From the cell containing the given text, extract its center point as [X, Y] coordinate. 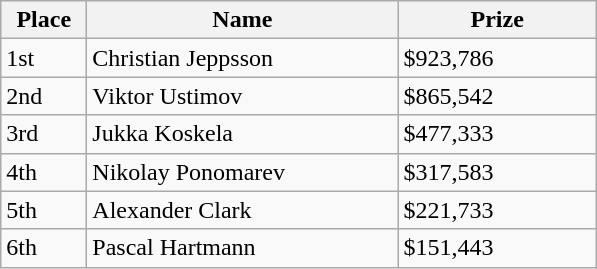
Christian Jeppsson [242, 58]
$923,786 [498, 58]
Place [44, 20]
3rd [44, 134]
$865,542 [498, 96]
Nikolay Ponomarev [242, 172]
Viktor Ustimov [242, 96]
4th [44, 172]
6th [44, 248]
Name [242, 20]
$151,443 [498, 248]
2nd [44, 96]
$477,333 [498, 134]
Jukka Koskela [242, 134]
Prize [498, 20]
$221,733 [498, 210]
Alexander Clark [242, 210]
1st [44, 58]
Pascal Hartmann [242, 248]
$317,583 [498, 172]
5th [44, 210]
